Determine the [X, Y] coordinate at the center of the cell enclosing the given text.  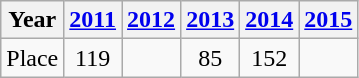
Year [32, 20]
2013 [210, 20]
2011 [93, 20]
2012 [152, 20]
2015 [328, 20]
119 [93, 58]
85 [210, 58]
Place [32, 58]
2014 [270, 20]
152 [270, 58]
